Return [x, y] of the center of cell containing provided text 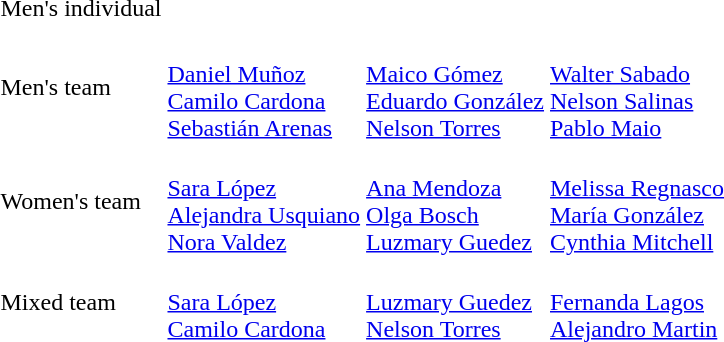
Sara LópezAlejandra UsquianoNora Valdez [264, 202]
Maico GómezEduardo GonzálezNelson Torres [456, 88]
Ana MendozaOlga BoschLuzmary Guedez [456, 202]
Daniel MuñozCamilo CardonaSebastián Arenas [264, 88]
